Extract the [x, y] coordinate from the center of the cell holding the provided text.  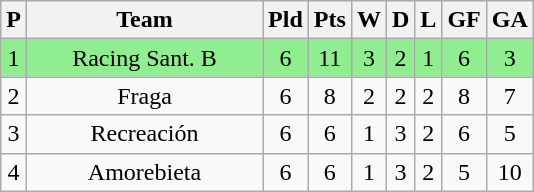
Pts [330, 20]
Recreación [144, 134]
L [428, 20]
GA [510, 20]
7 [510, 96]
Amorebieta [144, 172]
10 [510, 172]
4 [14, 172]
Pld [286, 20]
11 [330, 58]
Racing Sant. B [144, 58]
W [368, 20]
Team [144, 20]
P [14, 20]
Fraga [144, 96]
D [400, 20]
GF [464, 20]
